Output the [x, y] coordinate of the center of the cell containing the given text.  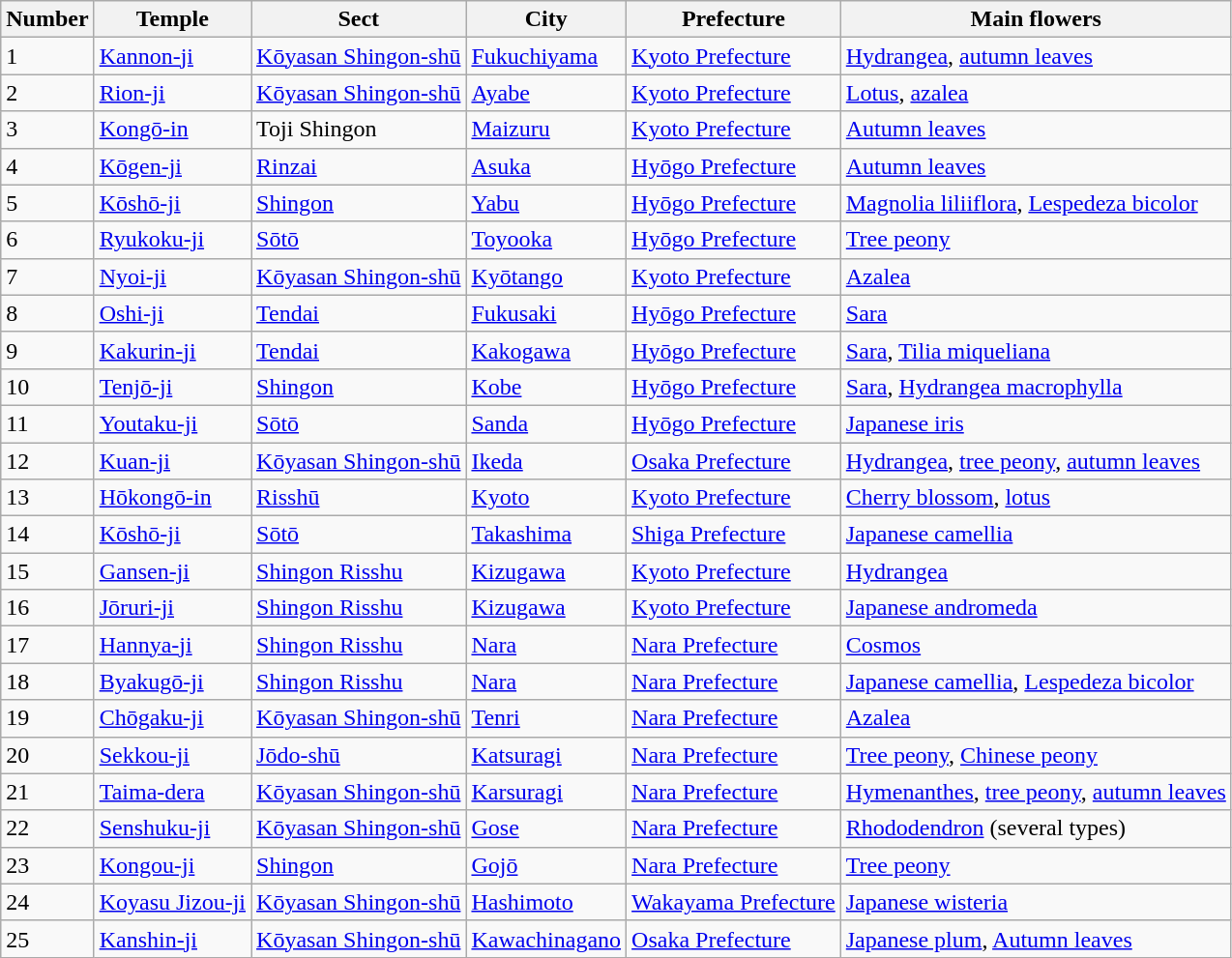
Magnolia liliiflora, Lespedeza bicolor [1036, 203]
Takashima [546, 535]
Kongou-ji [172, 865]
Japanese iris [1036, 423]
Kobe [546, 387]
Japanese camellia, Lespedeza bicolor [1036, 682]
Gojō [546, 865]
Hashimoto [546, 902]
Ayabe [546, 93]
Youtaku-ji [172, 423]
11 [47, 423]
Sara, Hydrangea macrophylla [1036, 387]
Sara, Tilia miqueliana [1036, 350]
8 [47, 313]
14 [47, 535]
20 [47, 755]
Jōdo-shū [359, 755]
Kyōtango [546, 276]
Kyoto [546, 498]
13 [47, 498]
Kuan-ji [172, 461]
Hydrangea, autumn leaves [1036, 56]
Katsuragi [546, 755]
Lotus, azalea [1036, 93]
15 [47, 571]
Kannon-ji [172, 56]
Gose [546, 828]
5 [47, 203]
10 [47, 387]
Nyoi-ji [172, 276]
Rion-ji [172, 93]
Tenri [546, 718]
Hannya-ji [172, 645]
Rhododendron (several types) [1036, 828]
22 [47, 828]
Japanese plum, Autumn leaves [1036, 939]
17 [47, 645]
Temple [172, 19]
Tenjō-ji [172, 387]
Maizuru [546, 130]
Asuka [546, 166]
Senshuku-ji [172, 828]
18 [47, 682]
Hydrangea, tree peony, autumn leaves [1036, 461]
23 [47, 865]
Japanese wisteria [1036, 902]
Fukusaki [546, 313]
Risshū [359, 498]
Oshi-ji [172, 313]
Koyasu Jizou-ji [172, 902]
1 [47, 56]
Cosmos [1036, 645]
Kawachinagano [546, 939]
Number [47, 19]
Prefecture [734, 19]
Main flowers [1036, 19]
Cherry blossom, lotus [1036, 498]
Gansen-ji [172, 571]
Toyooka [546, 240]
Japanese camellia [1036, 535]
6 [47, 240]
Hymenanthes, tree peony, autumn leaves [1036, 792]
Kakogawa [546, 350]
7 [47, 276]
Sanda [546, 423]
Wakayama Prefecture [734, 902]
Ryukoku-ji [172, 240]
16 [47, 608]
2 [47, 93]
Japanese andromeda [1036, 608]
Tree peony, Chinese peony [1036, 755]
Karsuragi [546, 792]
3 [47, 130]
9 [47, 350]
Shiga Prefecture [734, 535]
Taima-dera [172, 792]
Sara [1036, 313]
City [546, 19]
Hōkongō-in [172, 498]
Yabu [546, 203]
Kakurin-ji [172, 350]
25 [47, 939]
Chōgaku-ji [172, 718]
Rinzai [359, 166]
Kanshin-ji [172, 939]
Toji Shingon [359, 130]
Kongō-in [172, 130]
Sekkou-ji [172, 755]
Kōgen-ji [172, 166]
21 [47, 792]
Jōruri-ji [172, 608]
Ikeda [546, 461]
Byakugō-ji [172, 682]
Hydrangea [1036, 571]
Fukuchiyama [546, 56]
12 [47, 461]
19 [47, 718]
4 [47, 166]
Sect [359, 19]
24 [47, 902]
